Pinpoint the cell where the given text exists, returning its (x, y) midpoint coordinate. 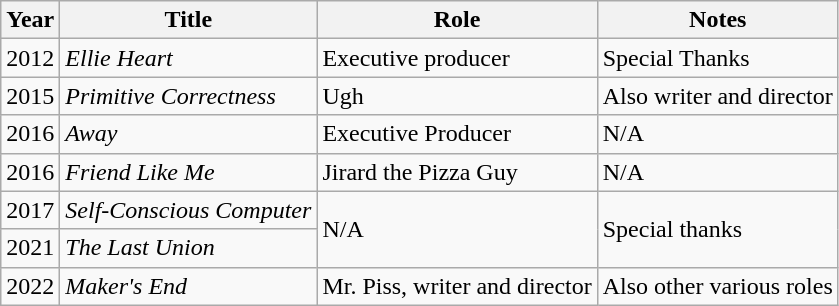
2015 (30, 96)
Special thanks (718, 229)
2021 (30, 248)
2012 (30, 58)
Also other various roles (718, 286)
Notes (718, 20)
The Last Union (188, 248)
Title (188, 20)
Special Thanks (718, 58)
Jirard the Pizza Guy (457, 172)
Executive Producer (457, 134)
2017 (30, 210)
Role (457, 20)
Away (188, 134)
Year (30, 20)
Ellie Heart (188, 58)
Maker's End (188, 286)
Self-Conscious Computer (188, 210)
Primitive Correctness (188, 96)
2022 (30, 286)
Ugh (457, 96)
Friend Like Me (188, 172)
Also writer and director (718, 96)
Mr. Piss, writer and director (457, 286)
Executive producer (457, 58)
